Detect which cell encompasses the target text, then output its (X, Y) center coordinate. 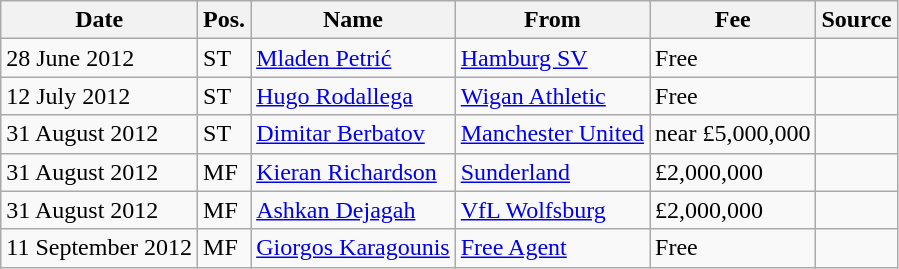
Giorgos Karagounis (354, 248)
Ashkan Dejagah (354, 210)
Pos. (224, 20)
Name (354, 20)
Mladen Petrić (354, 58)
Dimitar Berbatov (354, 134)
Manchester United (552, 134)
28 June 2012 (100, 58)
Free Agent (552, 248)
Sunderland (552, 172)
Source (856, 20)
Date (100, 20)
Hugo Rodallega (354, 96)
From (552, 20)
12 July 2012 (100, 96)
11 September 2012 (100, 248)
near £5,000,000 (733, 134)
VfL Wolfsburg (552, 210)
Kieran Richardson (354, 172)
Hamburg SV (552, 58)
Fee (733, 20)
Wigan Athletic (552, 96)
